Detect which cell encompasses the target text, then output its (x, y) center coordinate. 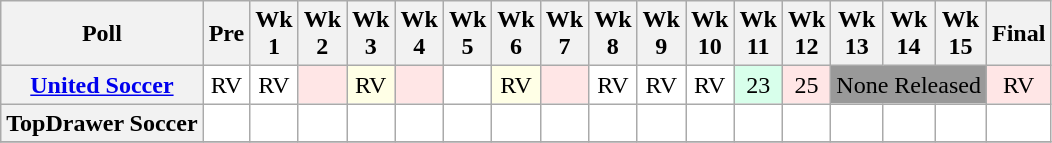
Wk15 (961, 34)
25 (806, 85)
Wk8 (613, 34)
Wk7 (564, 34)
Wk6 (516, 34)
Wk12 (806, 34)
Wk10 (710, 34)
Wk13 (857, 34)
Wk14 (909, 34)
Wk9 (661, 34)
Wk5 (467, 34)
23 (758, 85)
Poll (102, 34)
Wk2 (322, 34)
Wk11 (758, 34)
Wk1 (274, 34)
Final (1018, 34)
TopDrawer Soccer (102, 123)
Pre (226, 34)
Wk3 (371, 34)
United Soccer (102, 85)
Wk4 (419, 34)
None Released (909, 85)
